Provide the [x, y] coordinate of the cell's center where the given text is located.  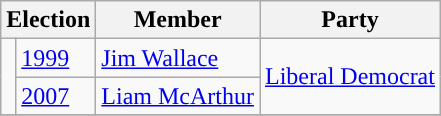
Jim Wallace [178, 58]
Member [178, 20]
Election [48, 20]
1999 [56, 58]
Liam McArthur [178, 96]
Liberal Democrat [350, 77]
2007 [56, 96]
Party [350, 20]
